Return the (X, Y) coordinate for the center point of the cell that contains the specified text.  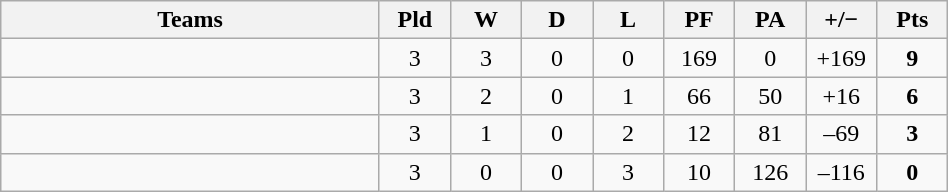
L (628, 20)
9 (912, 58)
126 (770, 172)
PA (770, 20)
Pld (414, 20)
50 (770, 96)
+169 (842, 58)
6 (912, 96)
Teams (190, 20)
+/− (842, 20)
–116 (842, 172)
10 (700, 172)
+16 (842, 96)
12 (700, 134)
PF (700, 20)
Pts (912, 20)
169 (700, 58)
81 (770, 134)
W (486, 20)
D (556, 20)
–69 (842, 134)
66 (700, 96)
